Return (x, y) of the center of cell containing provided text 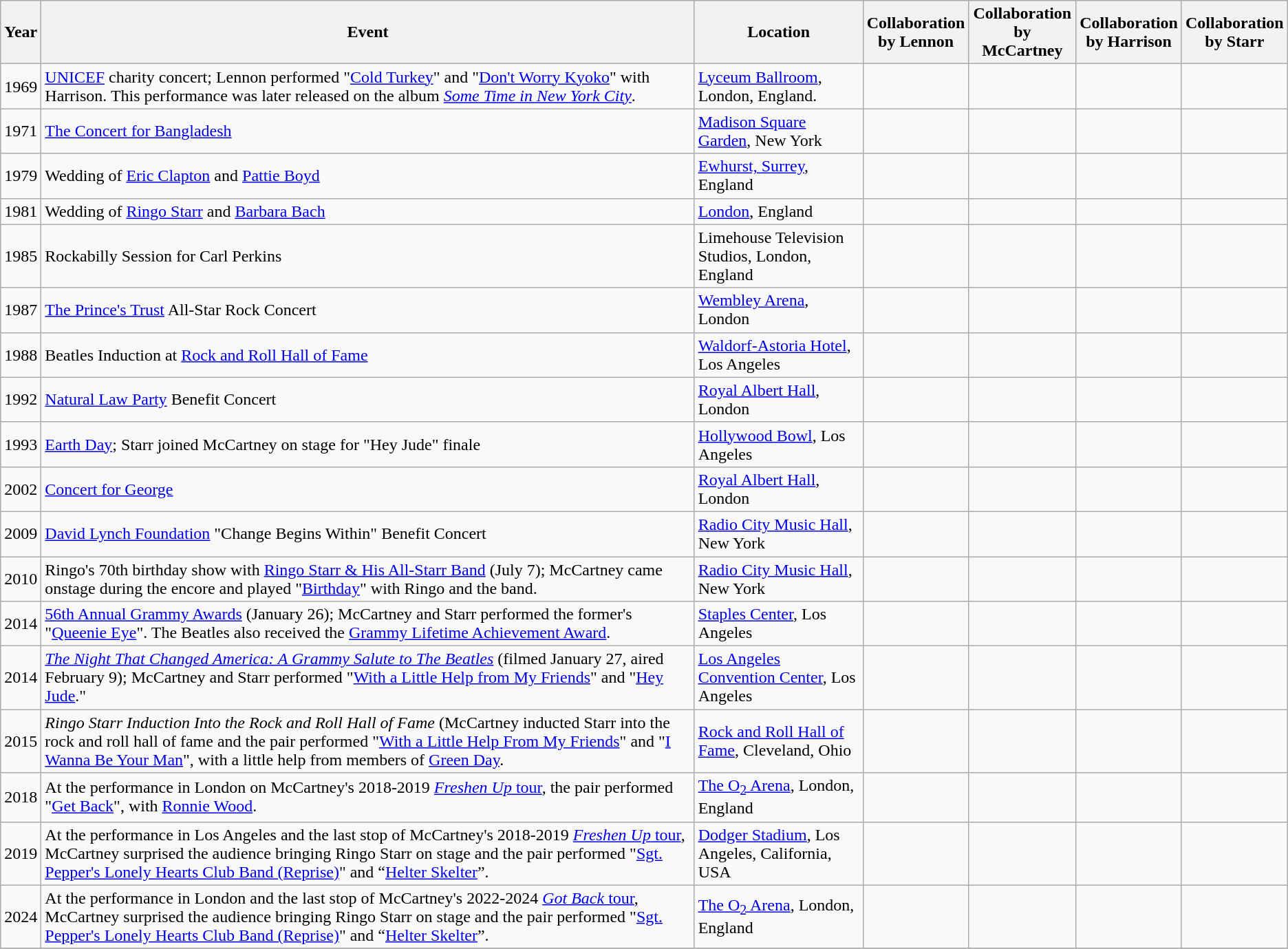
Waldorf-Astoria Hotel, Los Angeles (779, 355)
Rockabilly Session for Carl Perkins (367, 256)
2019 (21, 853)
Year (21, 32)
1993 (21, 445)
2024 (21, 917)
Los Angeles Convention Center, Los Angeles (779, 678)
Natural Law Party Benefit Concert (367, 399)
1988 (21, 355)
Hollywood Bowl, Los Angeles (779, 445)
2015 (21, 741)
London, England (779, 211)
The Concert for Bangladesh (367, 131)
1969 (21, 87)
Collaborationby Starr (1234, 32)
Rock and Roll Hall of Fame, Cleveland, Ohio (779, 741)
2018 (21, 797)
2010 (21, 578)
Staples Center, Los Angeles (779, 623)
Limehouse Television Studios, London, England (779, 256)
Wembley Arena, London (779, 310)
1981 (21, 211)
Madison Square Garden, New York (779, 131)
1992 (21, 399)
2002 (21, 489)
Wedding of Ringo Starr and Barbara Bach (367, 211)
Earth Day; Starr joined McCartney on stage for "Hey Jude" finale (367, 445)
1987 (21, 310)
Wedding of Eric Clapton and Pattie Boyd (367, 176)
Location (779, 32)
Ewhurst, Surrey, England (779, 176)
Concert for George (367, 489)
Beatles Induction at Rock and Roll Hall of Fame (367, 355)
The Prince's Trust All-Star Rock Concert (367, 310)
Collaborationby Harrison (1129, 32)
1985 (21, 256)
Dodger Stadium, Los Angeles, California, USA (779, 853)
1971 (21, 131)
Collaborationby McCartney (1022, 32)
Lyceum Ballroom, London, England. (779, 87)
1979 (21, 176)
Collaborationby Lennon (916, 32)
2009 (21, 534)
At the performance in London on McCartney's 2018-2019 Freshen Up tour, the pair performed "Get Back", with Ronnie Wood. (367, 797)
David Lynch Foundation "Change Begins Within" Benefit Concert (367, 534)
Event (367, 32)
